Identify which cell holds the provided text, then report its [x, y] central coordinate. 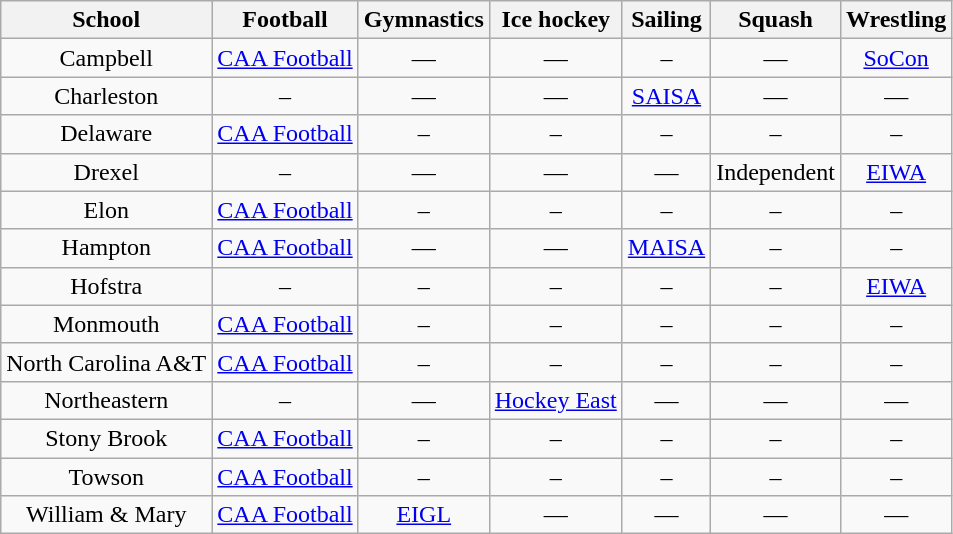
Drexel [106, 172]
SAISA [666, 96]
Northeastern [106, 400]
SoCon [896, 58]
Squash [776, 20]
EIGL [424, 515]
Gymnastics [424, 20]
North Carolina A&T [106, 362]
Football [285, 20]
Campbell [106, 58]
Ice hockey [556, 20]
Wrestling [896, 20]
School [106, 20]
Stony Brook [106, 438]
Elon [106, 210]
MAISA [666, 248]
Sailing [666, 20]
Towson [106, 477]
Hofstra [106, 286]
Monmouth [106, 324]
Hampton [106, 248]
Independent [776, 172]
Hockey East [556, 400]
Delaware [106, 134]
Charleston [106, 96]
William & Mary [106, 515]
